For the text-containing cell, return its midpoint in (X, Y) coordinate format. 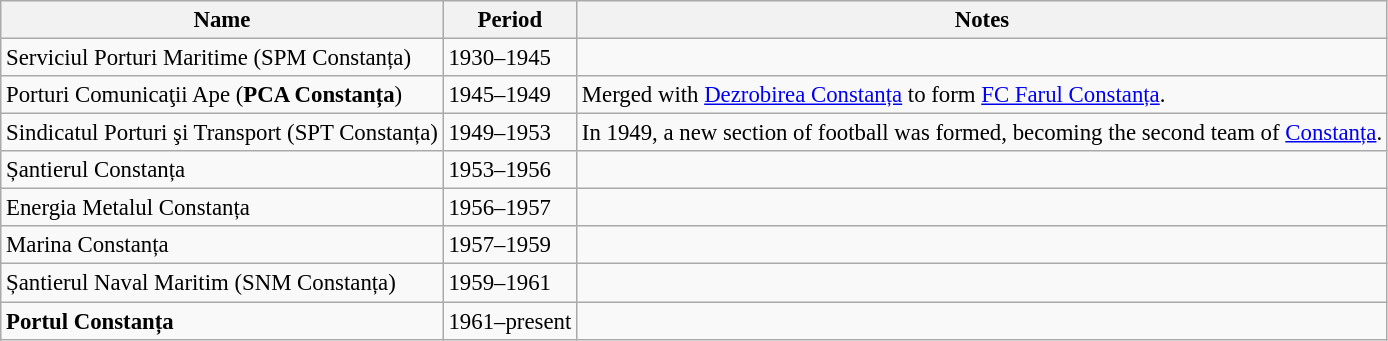
1949–1953 (510, 133)
Portul Constanța (222, 321)
1957–1959 (510, 245)
1930–1945 (510, 58)
1945–1949 (510, 95)
Șantierul Naval Maritim (SNM Constanța) (222, 283)
In 1949, a new section of football was formed, becoming the second team of Constanța. (982, 133)
1959–1961 (510, 283)
1953–1956 (510, 170)
Name (222, 20)
Notes (982, 20)
Merged with Dezrobirea Constanța to form FC Farul Constanța. (982, 95)
Porturi Comunicaţii Ape (PCA Constanța) (222, 95)
1961–present (510, 321)
Energia Metalul Constanța (222, 208)
Serviciul Porturi Maritime (SPM Constanța) (222, 58)
Șantierul Constanța (222, 170)
Sindicatul Porturi şi Transport (SPT Constanța) (222, 133)
1956–1957 (510, 208)
Period (510, 20)
Marina Constanța (222, 245)
